For the text-containing cell, return its midpoint in [x, y] coordinate format. 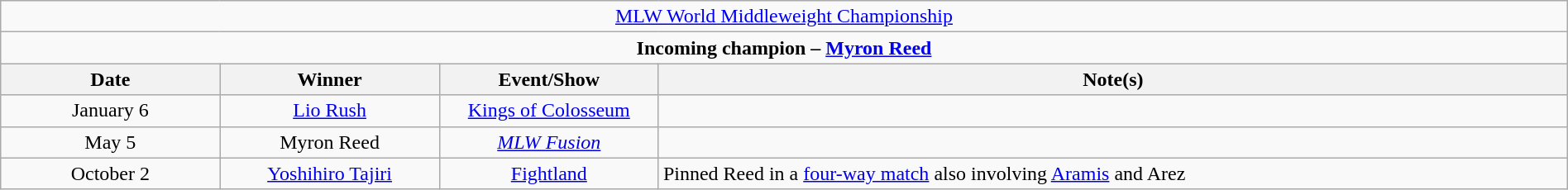
Kings of Colosseum [549, 111]
May 5 [111, 142]
Winner [329, 79]
Myron Reed [329, 142]
Yoshihiro Tajiri [329, 173]
October 2 [111, 173]
Note(s) [1113, 79]
Lio Rush [329, 111]
MLW Fusion [549, 142]
Incoming champion – Myron Reed [784, 48]
MLW World Middleweight Championship [784, 17]
Date [111, 79]
January 6 [111, 111]
Pinned Reed in a four-way match also involving Aramis and Arez [1113, 173]
Fightland [549, 173]
Event/Show [549, 79]
